Extract the [X, Y] coordinate from the center of the cell holding the provided text.  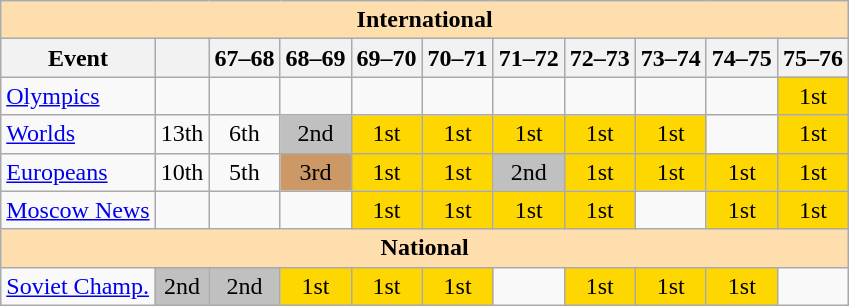
Europeans [78, 172]
68–69 [316, 58]
Event [78, 58]
73–74 [670, 58]
3rd [316, 172]
Moscow News [78, 210]
Olympics [78, 96]
72–73 [600, 58]
74–75 [742, 58]
6th [244, 134]
13th [182, 134]
National [425, 248]
International [425, 20]
67–68 [244, 58]
10th [182, 172]
71–72 [528, 58]
Worlds [78, 134]
5th [244, 172]
75–76 [812, 58]
70–71 [458, 58]
Soviet Champ. [78, 286]
69–70 [386, 58]
